Scan for the cell matching the given text and deliver its (X, Y) coordinate at center. 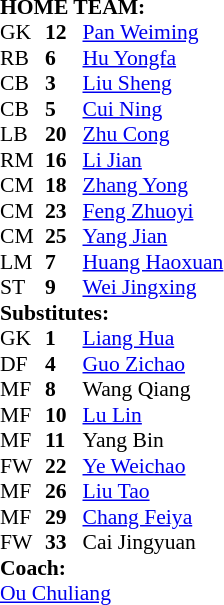
11 (64, 441)
Liu Tao (152, 491)
Hu Yongfa (152, 58)
Substitutes: (112, 313)
RM (22, 160)
9 (64, 287)
4 (64, 364)
10 (64, 415)
26 (64, 491)
Feng Zhuoyi (152, 211)
12 (64, 33)
16 (64, 160)
3 (64, 83)
Cai Jingyuan (152, 543)
ST (22, 287)
6 (64, 58)
29 (64, 517)
Cui Ning (152, 109)
Wang Qiang (152, 389)
1 (64, 339)
LM (22, 262)
Zhang Yong (152, 185)
Pan Weiming (152, 33)
23 (64, 211)
7 (64, 262)
25 (64, 237)
22 (64, 466)
Yang Jian (152, 237)
Coach: (112, 568)
Li Jian (152, 160)
Huang Haoxuan (152, 262)
RB (22, 58)
8 (64, 389)
Yang Bin (152, 441)
18 (64, 185)
DF (22, 364)
Chang Feiya (152, 517)
Zhu Cong (152, 135)
20 (64, 135)
Liu Sheng (152, 83)
Guo Zichao (152, 364)
LB (22, 135)
Liang Hua (152, 339)
Wei Jingxing (152, 287)
5 (64, 109)
Ye Weichao (152, 466)
Lu Lin (152, 415)
33 (64, 543)
